Identify which cell holds the provided text, then report its [X, Y] central coordinate. 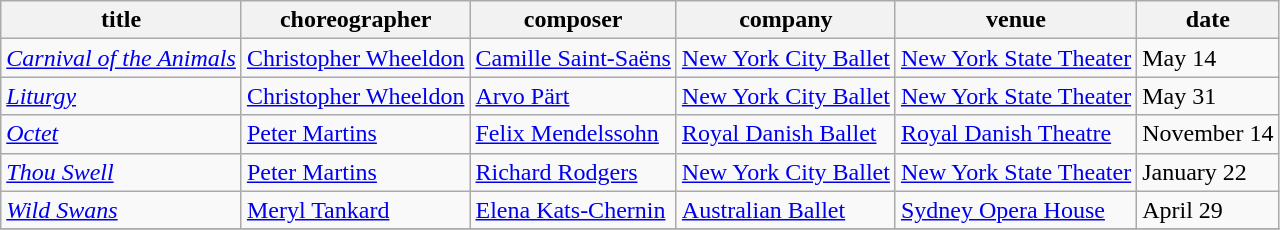
Thou Swell [122, 172]
choreographer [356, 20]
Camille Saint-Saëns [573, 58]
Felix Mendelssohn [573, 134]
Royal Danish Theatre [1016, 134]
Arvo Pärt [573, 96]
date [1208, 20]
Royal Danish Ballet [786, 134]
Carnival of the Animals [122, 58]
Sydney Opera House [1016, 210]
January 22 [1208, 172]
Meryl Tankard [356, 210]
May 14 [1208, 58]
Australian Ballet [786, 210]
Liturgy [122, 96]
Elena Kats-Chernin [573, 210]
Richard Rodgers [573, 172]
company [786, 20]
venue [1016, 20]
May 31 [1208, 96]
title [122, 20]
Octet [122, 134]
Wild Swans [122, 210]
November 14 [1208, 134]
composer [573, 20]
April 29 [1208, 210]
